Provide the [X, Y] coordinate of the cell's center where the given text is located.  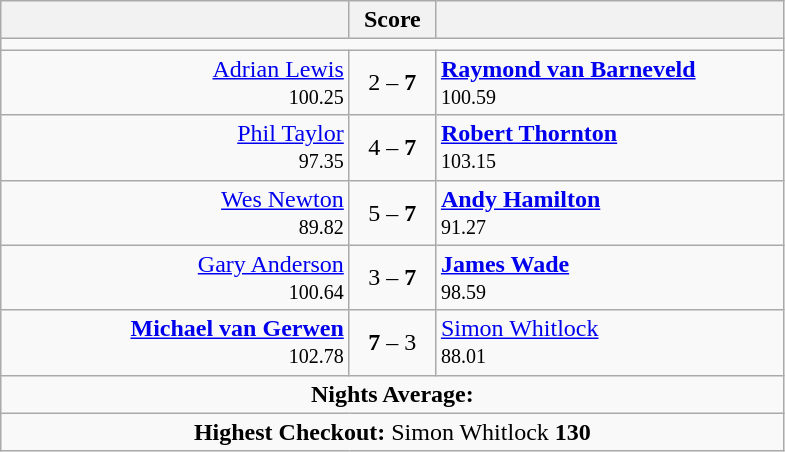
James Wade 98.59 [610, 278]
Andy Hamilton 91.27 [610, 212]
Nights Average: [392, 394]
Wes Newton 89.82 [176, 212]
3 – 7 [392, 278]
Simon Whitlock 88.01 [610, 342]
Michael van Gerwen 102.78 [176, 342]
Adrian Lewis 100.25 [176, 82]
Gary Anderson 100.64 [176, 278]
Score [392, 20]
Raymond van Barneveld 100.59 [610, 82]
4 – 7 [392, 148]
5 – 7 [392, 212]
7 – 3 [392, 342]
Highest Checkout: Simon Whitlock 130 [392, 432]
2 – 7 [392, 82]
Robert Thornton 103.15 [610, 148]
Phil Taylor 97.35 [176, 148]
